Pinpoint the cell where the given text exists, returning its [x, y] midpoint coordinate. 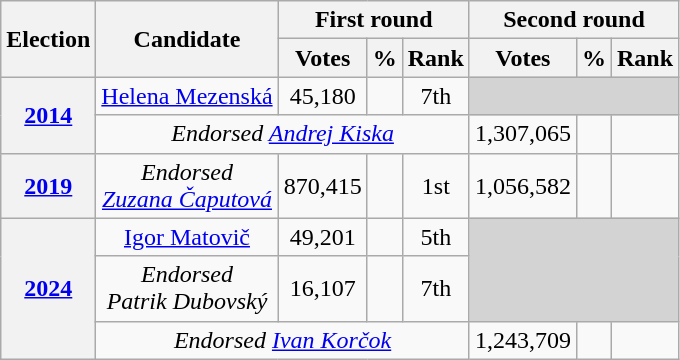
Endorsed Ivan Korčok [283, 340]
1st [436, 186]
1,243,709 [522, 340]
2014 [48, 115]
2024 [48, 288]
Endorsed Andrej Kiska [283, 134]
5th [436, 237]
First round [374, 20]
49,201 [322, 237]
Candidate [187, 39]
EndorsedZuzana Čaputová [187, 186]
1,307,065 [522, 134]
Second round [574, 20]
EndorsedPatrik Dubovský [187, 288]
45,180 [322, 96]
Helena Mezenská [187, 96]
Igor Matovič [187, 237]
2019 [48, 186]
Election [48, 39]
16,107 [322, 288]
1,056,582 [522, 186]
870,415 [322, 186]
